Locate the cell with the specified text and output its [X, Y] center coordinate. 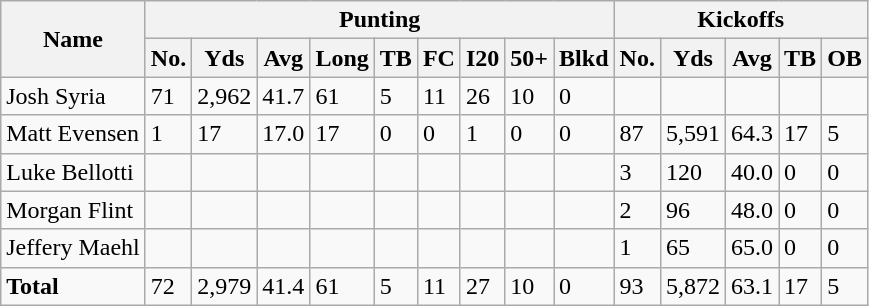
48.0 [752, 210]
71 [168, 96]
Total [74, 286]
Blkd [584, 58]
FC [438, 58]
2,979 [224, 286]
OB [845, 58]
17.0 [284, 134]
41.7 [284, 96]
Kickoffs [740, 20]
72 [168, 286]
41.4 [284, 286]
Luke Bellotti [74, 172]
3 [637, 172]
64.3 [752, 134]
5,872 [692, 286]
87 [637, 134]
120 [692, 172]
Jeffery Maehl [74, 248]
50+ [530, 58]
65.0 [752, 248]
26 [482, 96]
65 [692, 248]
5,591 [692, 134]
96 [692, 210]
2 [637, 210]
63.1 [752, 286]
93 [637, 286]
Morgan Flint [74, 210]
I20 [482, 58]
40.0 [752, 172]
27 [482, 286]
2,962 [224, 96]
Name [74, 39]
Josh Syria [74, 96]
Long [342, 58]
Punting [380, 20]
Matt Evensen [74, 134]
